Output the [X, Y] coordinate of the center of the cell containing the given text.  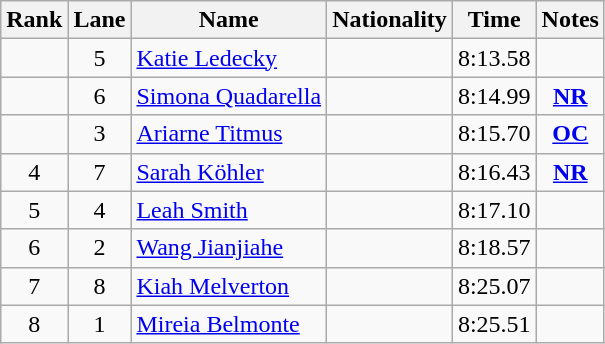
Wang Jianjiahe [229, 248]
8:14.99 [494, 96]
8:17.10 [494, 210]
Rank [34, 20]
Ariarne Titmus [229, 134]
3 [100, 134]
8:25.07 [494, 286]
Name [229, 20]
2 [100, 248]
OC [570, 134]
Time [494, 20]
8:16.43 [494, 172]
Kiah Melverton [229, 286]
Simona Quadarella [229, 96]
8:25.51 [494, 324]
Notes [570, 20]
Mireia Belmonte [229, 324]
8:15.70 [494, 134]
Katie Ledecky [229, 58]
Leah Smith [229, 210]
Sarah Köhler [229, 172]
8:13.58 [494, 58]
Nationality [390, 20]
1 [100, 324]
8:18.57 [494, 248]
Lane [100, 20]
